Detect which cell encompasses the target text, then output its [X, Y] center coordinate. 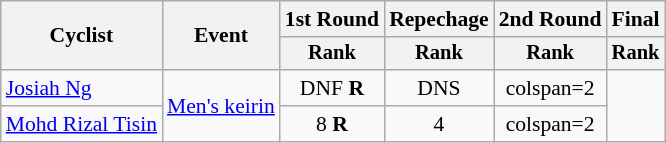
8 R [332, 124]
Repechage [439, 19]
Event [221, 36]
Mohd Rizal Tisin [82, 124]
Men's keirin [221, 106]
1st Round [332, 19]
Final [635, 19]
4 [439, 124]
Josiah Ng [82, 88]
2nd Round [550, 19]
DNF R [332, 88]
DNS [439, 88]
Cyclist [82, 36]
